Extract the [x, y] coordinate from the center of the cell holding the provided text.  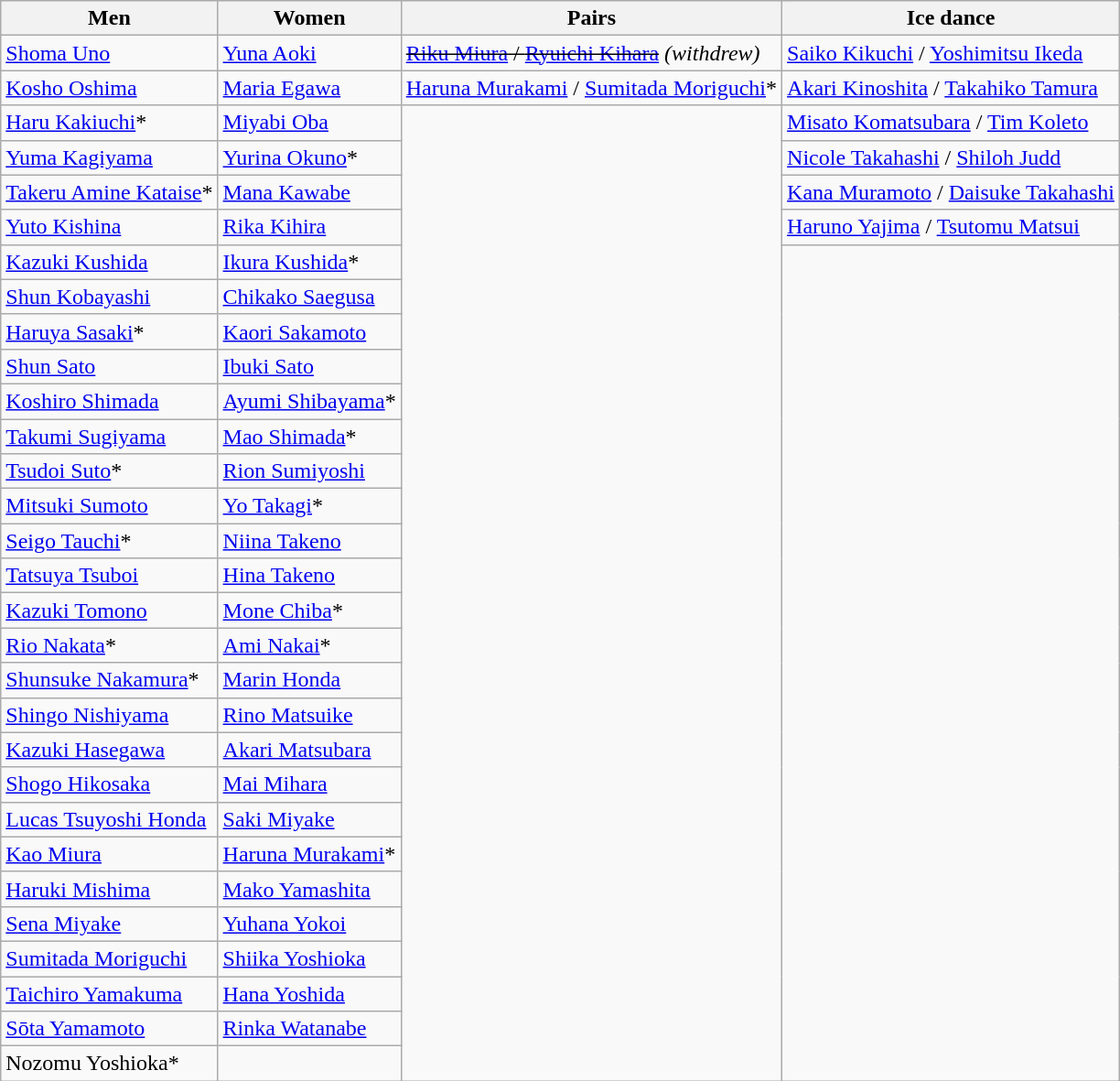
Takumi Sugiyama [110, 437]
Mone Chiba* [309, 611]
Tatsuya Tsuboi [110, 576]
Kazuki Tomono [110, 611]
Shiika Yoshioka [309, 958]
Yuto Kishina [110, 227]
Yo Takagi* [309, 506]
Ayumi Shibayama* [309, 401]
Akari Matsubara [309, 750]
Kao Miura [110, 854]
Kazuki Hasegawa [110, 750]
Takeru Amine Kataise* [110, 192]
Ice dance [952, 18]
Chikako Saegusa [309, 297]
Men [110, 18]
Saki Miyake [309, 819]
Mao Shimada* [309, 437]
Haruna Murakami / Sumitada Moriguchi* [591, 88]
Shun Kobayashi [110, 297]
Haruno Yajima / Tsutomu Matsui [952, 227]
Shun Sato [110, 366]
Shogo Hikosaka [110, 784]
Mako Yamashita [309, 889]
Nozomu Yoshioka* [110, 1064]
Saiko Kikuchi / Yoshimitsu Ikeda [952, 53]
Riku Miura / Ryuichi Kihara (withdrew) [591, 53]
Miyabi Oba [309, 123]
Hana Yoshida [309, 993]
Marin Honda [309, 680]
Women [309, 18]
Haru Kakiuchi* [110, 123]
Nicole Takahashi / Shiloh Judd [952, 157]
Pairs [591, 18]
Sōta Yamamoto [110, 1029]
Rinka Watanabe [309, 1029]
Mana Kawabe [309, 192]
Haruya Sasaki* [110, 331]
Shoma Uno [110, 53]
Hina Takeno [309, 576]
Niina Takeno [309, 541]
Misato Komatsubara / Tim Koleto [952, 123]
Yuhana Yokoi [309, 924]
Rion Sumiyoshi [309, 471]
Haruki Mishima [110, 889]
Taichiro Yamakuma [110, 993]
Haruna Murakami* [309, 854]
Ikura Kushida* [309, 262]
Shingo Nishiyama [110, 715]
Ibuki Sato [309, 366]
Mitsuki Sumoto [110, 506]
Tsudoi Suto* [110, 471]
Rino Matsuike [309, 715]
Lucas Tsuyoshi Honda [110, 819]
Akari Kinoshita / Takahiko Tamura [952, 88]
Kaori Sakamoto [309, 331]
Ami Nakai* [309, 645]
Sumitada Moriguchi [110, 958]
Koshiro Shimada [110, 401]
Mai Mihara [309, 784]
Rio Nakata* [110, 645]
Seigo Tauchi* [110, 541]
Sena Miyake [110, 924]
Shunsuke Nakamura* [110, 680]
Kosho Oshima [110, 88]
Kazuki Kushida [110, 262]
Yuna Aoki [309, 53]
Kana Muramoto / Daisuke Takahashi [952, 192]
Rika Kihira [309, 227]
Yuma Kagiyama [110, 157]
Yurina Okuno* [309, 157]
Maria Egawa [309, 88]
